Extract the (x, y) coordinate from the center of the cell holding the provided text.  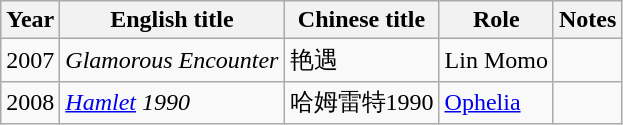
Lin Momo (496, 60)
Ophelia (496, 102)
2007 (30, 60)
Role (496, 20)
Chinese title (362, 20)
Notes (587, 20)
2008 (30, 102)
Year (30, 20)
English title (172, 20)
艳遇 (362, 60)
Hamlet 1990 (172, 102)
Glamorous Encounter (172, 60)
哈姆雷特1990 (362, 102)
